Pinpoint the cell where the given text exists, returning its (X, Y) midpoint coordinate. 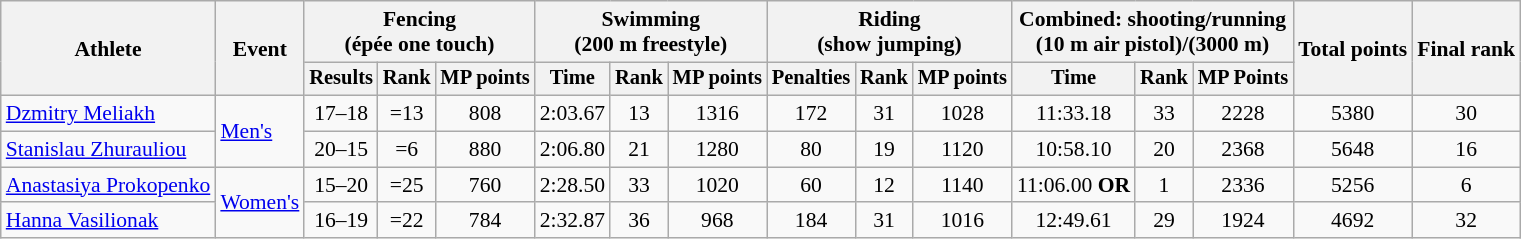
=25 (407, 185)
Hanna Vasilionak (108, 221)
17–18 (341, 114)
184 (811, 221)
Stanislau Zhurauliou (108, 150)
Final rank (1466, 48)
Combined: shooting/running(10 m air pistol)/(3000 m) (1152, 32)
880 (484, 150)
1028 (962, 114)
1924 (1243, 221)
29 (1164, 221)
Anastasiya Prokopenko (108, 185)
784 (484, 221)
2:03.67 (572, 114)
1020 (718, 185)
16 (1466, 150)
Women's (260, 202)
1280 (718, 150)
Fencing(épée one touch) (419, 32)
Penalties (811, 79)
Athlete (108, 48)
5648 (1352, 150)
=22 (407, 221)
760 (484, 185)
13 (639, 114)
11:06.00 OR (1074, 185)
20 (1164, 150)
21 (639, 150)
Results (341, 79)
12:49.61 (1074, 221)
808 (484, 114)
80 (811, 150)
2:06.80 (572, 150)
2:28.50 (572, 185)
Riding(show jumping) (890, 32)
Event (260, 48)
20–15 (341, 150)
172 (811, 114)
60 (811, 185)
5380 (1352, 114)
1120 (962, 150)
2228 (1243, 114)
2336 (1243, 185)
=6 (407, 150)
30 (1466, 114)
2:32.87 (572, 221)
MP Points (1243, 79)
Men's (260, 132)
4692 (1352, 221)
15–20 (341, 185)
Total points (1352, 48)
6 (1466, 185)
1140 (962, 185)
=13 (407, 114)
10:58.10 (1074, 150)
Dzmitry Meliakh (108, 114)
Swimming(200 m freestyle) (651, 32)
1316 (718, 114)
11:33.18 (1074, 114)
5256 (1352, 185)
2368 (1243, 150)
12 (884, 185)
19 (884, 150)
1 (1164, 185)
32 (1466, 221)
36 (639, 221)
1016 (962, 221)
16–19 (341, 221)
968 (718, 221)
